Output the [X, Y] coordinate of the center of the cell containing the given text.  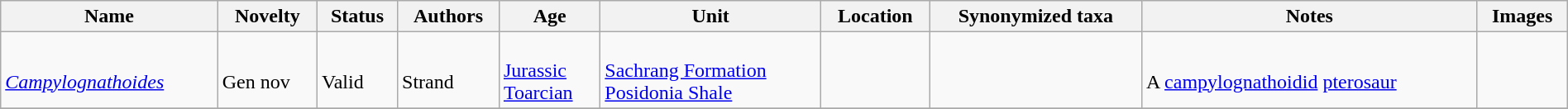
Images [1522, 17]
Sachrang FormationPosidonia Shale [711, 70]
Notes [1310, 17]
A campylognathoidid pterosaur [1310, 70]
Gen nov [267, 70]
Status [357, 17]
Authors [448, 17]
Location [876, 17]
Valid [357, 70]
Novelty [267, 17]
Unit [711, 17]
Synonymized taxa [1035, 17]
JurassicToarcian [549, 70]
Strand [448, 70]
Name [109, 17]
Age [549, 17]
Campylognathoides [109, 70]
